Capture the cell that displays the provided text and extract its [x, y] central coordinate. 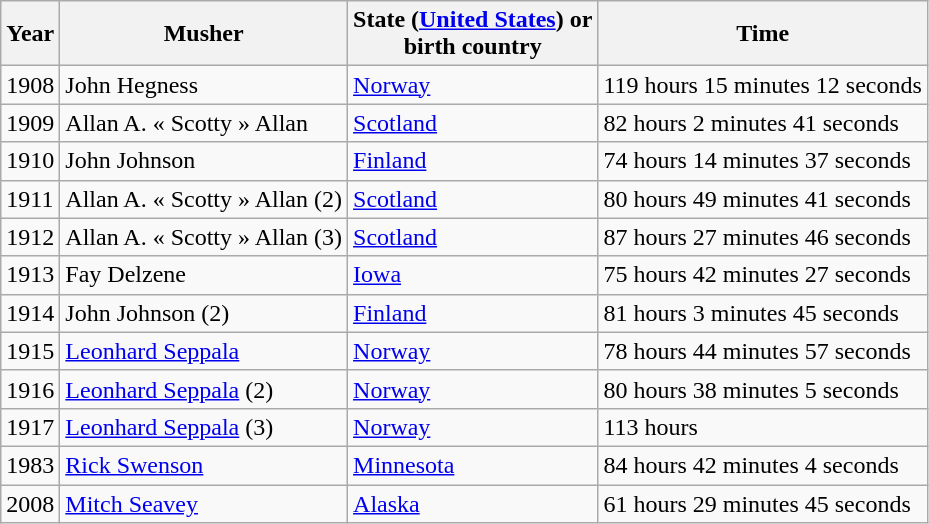
Leonhard Seppala (3) [204, 427]
82 hours 2 minutes 41 seconds [762, 123]
74 hours 14 minutes 37 seconds [762, 161]
John Johnson (2) [204, 313]
Musher [204, 34]
Alaska [473, 503]
John Johnson [204, 161]
Fay Delzene [204, 275]
Time [762, 34]
1983 [30, 465]
Mitch Seavey [204, 503]
81 hours 3 minutes 45 seconds [762, 313]
Rick Swenson [204, 465]
State (United States) or birth country [473, 34]
87 hours 27 minutes 46 seconds [762, 237]
1908 [30, 85]
John Hegness [204, 85]
75 hours 42 minutes 27 seconds [762, 275]
1916 [30, 389]
Allan A. « Scotty » Allan (2) [204, 199]
Iowa [473, 275]
80 hours 49 minutes 41 seconds [762, 199]
1911 [30, 199]
Leonhard Seppala [204, 351]
2008 [30, 503]
1909 [30, 123]
113 hours [762, 427]
119 hours 15 minutes 12 seconds [762, 85]
1912 [30, 237]
80 hours 38 minutes 5 seconds [762, 389]
Allan A. « Scotty » Allan [204, 123]
1913 [30, 275]
Allan A. « Scotty » Allan (3) [204, 237]
Year [30, 34]
61 hours 29 minutes 45 seconds [762, 503]
1915 [30, 351]
Leonhard Seppala (2) [204, 389]
84 hours 42 minutes 4 seconds [762, 465]
1910 [30, 161]
Minnesota [473, 465]
78 hours 44 minutes 57 seconds [762, 351]
1917 [30, 427]
1914 [30, 313]
